Scan for the cell matching the given text and deliver its (x, y) coordinate at center. 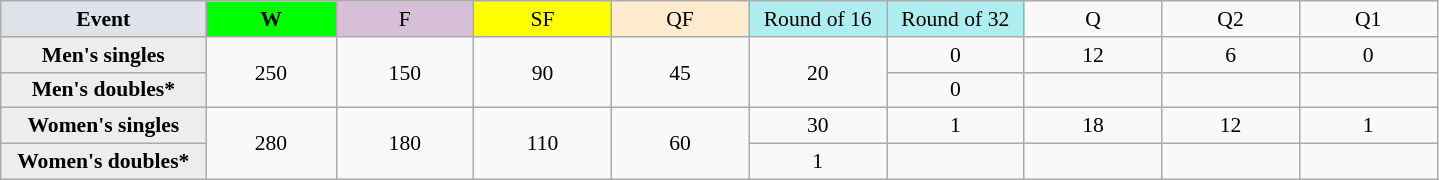
18 (1093, 126)
30 (818, 126)
150 (405, 72)
Women's doubles* (104, 162)
60 (680, 144)
Q1 (1368, 19)
SF (543, 19)
45 (680, 72)
W (271, 19)
Event (104, 19)
280 (271, 144)
Men's singles (104, 55)
90 (543, 72)
180 (405, 144)
250 (271, 72)
20 (818, 72)
QF (680, 19)
Round of 32 (955, 19)
Round of 16 (818, 19)
Men's doubles* (104, 90)
Q2 (1231, 19)
Q (1093, 19)
F (405, 19)
Women's singles (104, 126)
110 (543, 144)
6 (1231, 55)
